Identify which cell holds the provided text, then report its (X, Y) central coordinate. 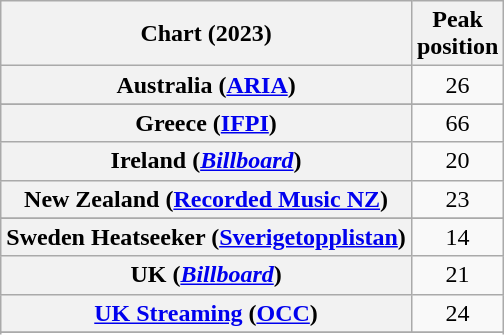
Greece (IFPI) (206, 123)
21 (457, 275)
Australia (ARIA) (206, 85)
Peakposition (457, 34)
Chart (2023) (206, 34)
26 (457, 85)
UK Streaming (OCC) (206, 313)
20 (457, 161)
Ireland (Billboard) (206, 161)
UK (Billboard) (206, 275)
23 (457, 199)
New Zealand (Recorded Music NZ) (206, 199)
24 (457, 313)
14 (457, 237)
66 (457, 123)
Sweden Heatseeker (Sverigetopplistan) (206, 237)
